Detect which cell encompasses the target text, then output its [x, y] center coordinate. 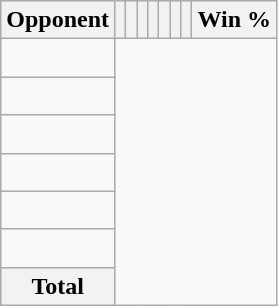
Win % [234, 20]
Opponent [58, 20]
Total [58, 286]
